Output the [x, y] coordinate of the center of the cell containing the given text.  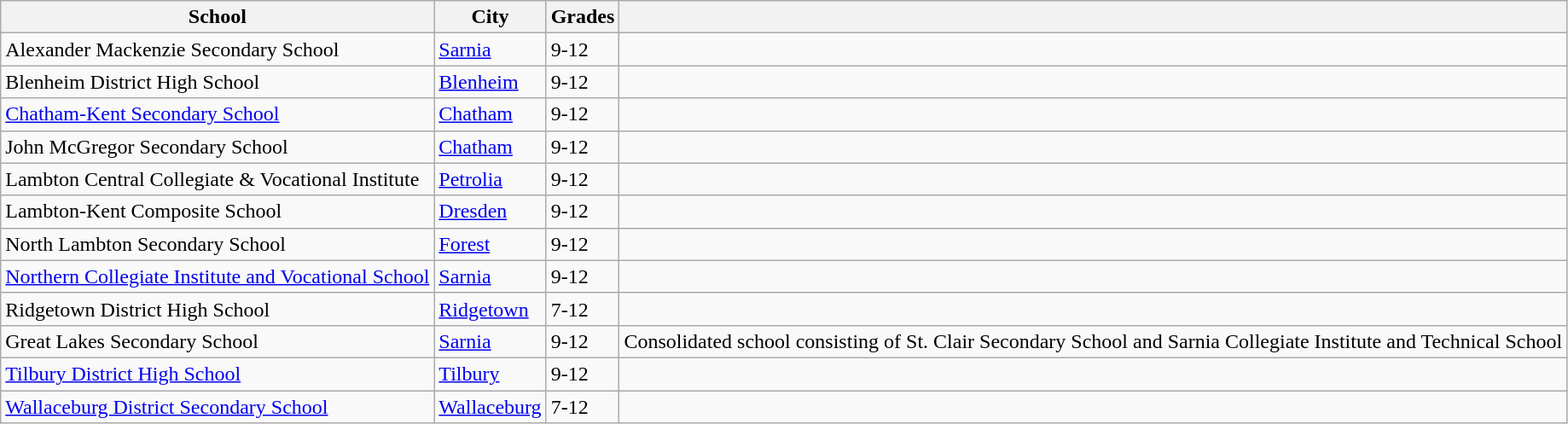
Tilbury [490, 374]
Ridgetown District High School [218, 309]
John McGregor Secondary School [218, 147]
Wallaceburg District Secondary School [218, 407]
Consolidated school consisting of St. Clair Secondary School and Sarnia Collegiate Institute and Technical School [1094, 341]
Lambton Central Collegiate & Vocational Institute [218, 179]
Ridgetown [490, 309]
Blenheim District High School [218, 82]
School [218, 17]
Blenheim [490, 82]
Lambton-Kent Composite School [218, 212]
North Lambton Secondary School [218, 244]
Grades [583, 17]
Wallaceburg [490, 407]
Dresden [490, 212]
Great Lakes Secondary School [218, 341]
City [490, 17]
Alexander Mackenzie Secondary School [218, 49]
Petrolia [490, 179]
Tilbury District High School [218, 374]
Northern Collegiate Institute and Vocational School [218, 276]
Chatham-Kent Secondary School [218, 114]
Forest [490, 244]
